Identify which cell holds the provided text, then report its [X, Y] central coordinate. 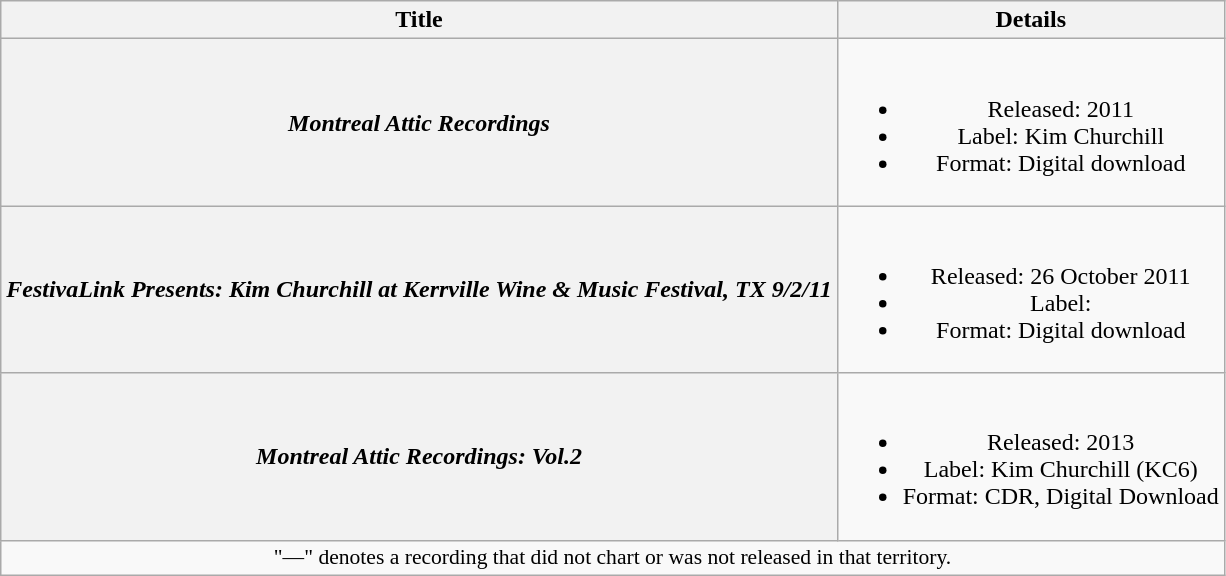
Released: 2011Label: Kim ChurchillFormat: Digital download [1030, 122]
Montreal Attic Recordings [419, 122]
FestivaLink Presents: Kim Churchill at Kerrville Wine & Music Festival, TX 9/2/11 [419, 290]
Montreal Attic Recordings: Vol.2 [419, 456]
Released: 26 October 2011Label:Format: Digital download [1030, 290]
Released: 2013Label: Kim Churchill (KC6)Format: CDR, Digital Download [1030, 456]
"—" denotes a recording that did not chart or was not released in that territory. [613, 558]
Details [1030, 20]
Title [419, 20]
